Return [X, Y] of the center of cell containing provided text 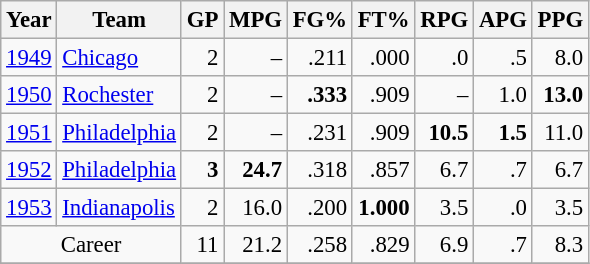
FT% [384, 20]
APG [504, 20]
MPG [256, 20]
1.000 [384, 208]
1.5 [504, 133]
11 [202, 245]
Rochester [119, 95]
Indianapolis [119, 208]
1950 [29, 95]
11.0 [560, 133]
PPG [560, 20]
24.7 [256, 170]
.829 [384, 245]
1949 [29, 58]
.857 [384, 170]
Career [92, 245]
1.0 [504, 95]
1952 [29, 170]
RPG [444, 20]
.000 [384, 58]
.333 [320, 95]
21.2 [256, 245]
16.0 [256, 208]
10.5 [444, 133]
.200 [320, 208]
Team [119, 20]
Year [29, 20]
8.3 [560, 245]
1951 [29, 133]
.258 [320, 245]
.211 [320, 58]
FG% [320, 20]
.318 [320, 170]
13.0 [560, 95]
3 [202, 170]
Chicago [119, 58]
8.0 [560, 58]
6.9 [444, 245]
1953 [29, 208]
.231 [320, 133]
.5 [504, 58]
GP [202, 20]
